For the text-containing cell, return its midpoint in [X, Y] coordinate format. 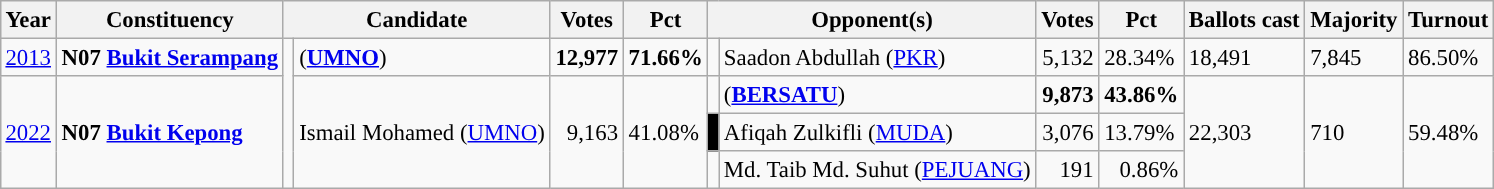
Majority [1354, 20]
2022 [28, 132]
41.08% [666, 132]
43.86% [1142, 95]
5,132 [1068, 57]
71.66% [666, 57]
13.79% [1142, 133]
18,491 [1244, 57]
Turnout [1448, 20]
710 [1354, 132]
0.86% [1142, 170]
86.50% [1448, 57]
Md. Taib Md. Suhut (PEJUANG) [878, 170]
7,845 [1354, 57]
3,076 [1068, 133]
Ismail Mohamed (UMNO) [422, 132]
Afiqah Zulkifli (MUDA) [878, 133]
(BERSATU) [878, 95]
9,873 [1068, 95]
22,303 [1244, 132]
N07 Bukit Kepong [170, 132]
2013 [28, 57]
Ballots cast [1244, 20]
Year [28, 20]
59.48% [1448, 132]
Saadon Abdullah (PKR) [878, 57]
12,977 [586, 57]
9,163 [586, 132]
N07 Bukit Serampang [170, 57]
(UMNO) [422, 57]
28.34% [1142, 57]
191 [1068, 170]
Constituency [170, 20]
Candidate [416, 20]
Opponent(s) [872, 20]
